Search for the cell housing the specified text and yield its [X, Y] center coordinate. 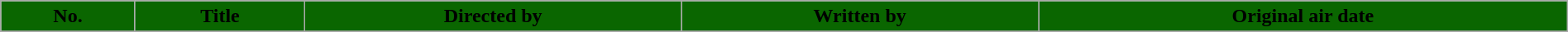
Directed by [493, 16]
No. [68, 16]
Title [220, 16]
Original air date [1303, 16]
Written by [860, 16]
